Search for the cell housing the specified text and yield its [X, Y] center coordinate. 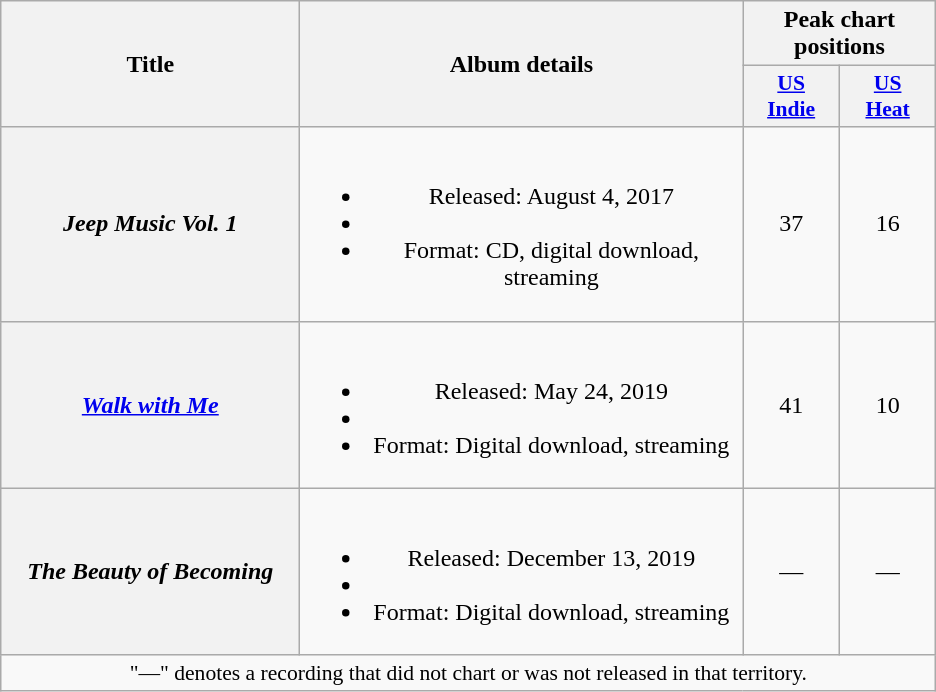
"—" denotes a recording that did not chart or was not released in that territory. [468, 673]
37 [792, 224]
Released: December 13, 2019Format: Digital download, streaming [522, 572]
Title [150, 64]
The Beauty of Becoming [150, 572]
Released: August 4, 2017Format: CD, digital download, streaming [522, 224]
Walk with Me [150, 404]
USHeat [888, 96]
Peak chart positions [840, 34]
41 [792, 404]
USIndie [792, 96]
Released: May 24, 2019Format: Digital download, streaming [522, 404]
10 [888, 404]
16 [888, 224]
Album details [522, 64]
Jeep Music Vol. 1 [150, 224]
